Pinpoint the cell where the given text exists, returning its [X, Y] midpoint coordinate. 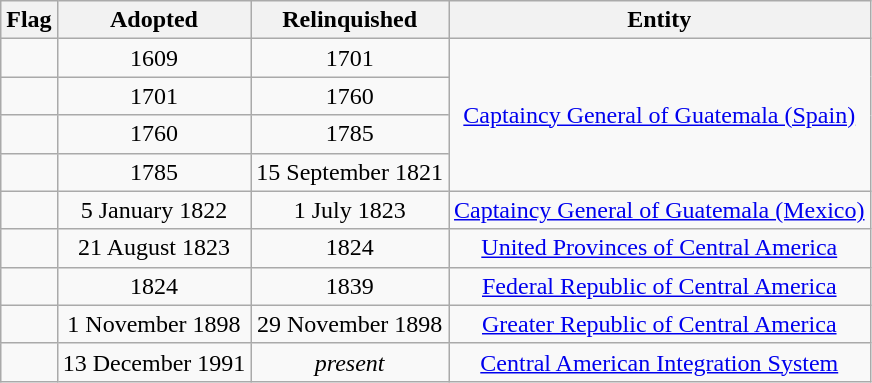
Captaincy General of Guatemala (Mexico) [659, 210]
5 January 1822 [154, 210]
Central American Integration System [659, 362]
Adopted [154, 20]
29 November 1898 [350, 324]
Entity [659, 20]
United Provinces of Central America [659, 248]
21 August 1823 [154, 248]
Federal Republic of Central America [659, 286]
1609 [154, 58]
present [350, 362]
15 September 1821 [350, 172]
1 July 1823 [350, 210]
13 December 1991 [154, 362]
Captaincy General of Guatemala (Spain) [659, 115]
Greater Republic of Central America [659, 324]
1839 [350, 286]
Flag [29, 20]
Relinquished [350, 20]
1 November 1898 [154, 324]
